Return [X, Y] of the center of cell containing provided text 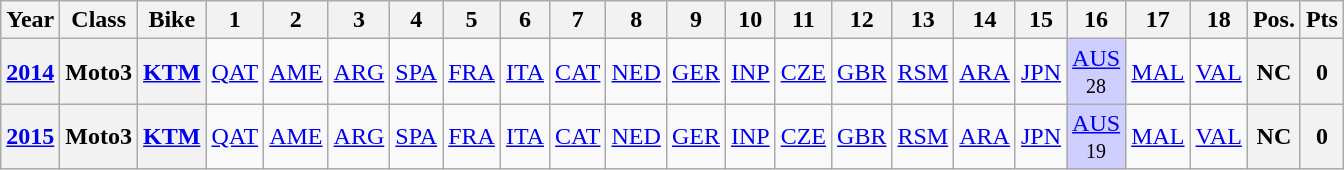
Class [99, 20]
9 [696, 20]
3 [359, 20]
10 [750, 20]
8 [636, 20]
Pts [1322, 20]
2015 [30, 136]
12 [862, 20]
11 [803, 20]
18 [1218, 20]
14 [985, 20]
7 [578, 20]
4 [416, 20]
2 [296, 20]
1 [235, 20]
16 [1096, 20]
AUS28 [1096, 72]
Pos. [1274, 20]
2014 [30, 72]
6 [524, 20]
15 [1040, 20]
Year [30, 20]
5 [472, 20]
17 [1158, 20]
AUS19 [1096, 136]
13 [923, 20]
Bike [172, 20]
